Pinpoint the cell where the given text exists, returning its (x, y) midpoint coordinate. 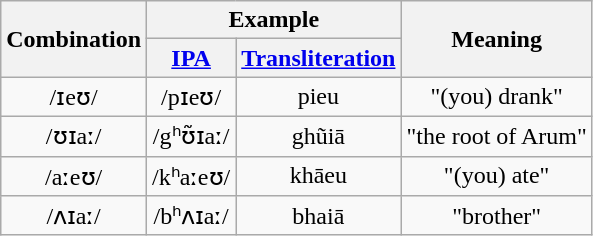
"brother" (496, 216)
/gʰʊ̃ɪaː/ (192, 136)
ghũiā (318, 136)
/bʰʌɪaː/ (192, 216)
Example (274, 20)
/aːeʊ/ (74, 176)
/ʌɪaː/ (74, 216)
"(you) ate" (496, 176)
/ʊɪaː/ (74, 136)
IPA (192, 58)
"the root of Arum" (496, 136)
khāeu (318, 176)
Meaning (496, 39)
"(you) drank" (496, 97)
Transliteration (318, 58)
/kʰaːeʊ/ (192, 176)
bhaiā (318, 216)
Combination (74, 39)
/ɪeʊ/ (74, 97)
pieu (318, 97)
/pɪeʊ/ (192, 97)
